Detect which cell encompasses the target text, then output its [x, y] center coordinate. 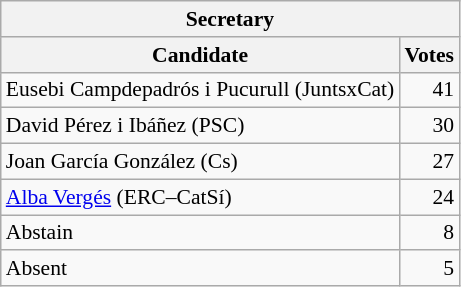
27 [429, 162]
Abstain [200, 233]
Joan García González (Cs) [200, 162]
Alba Vergés (ERC–CatSí) [200, 197]
8 [429, 233]
David Pérez i Ibáñez (PSC) [200, 126]
5 [429, 269]
30 [429, 126]
Absent [200, 269]
Votes [429, 55]
Secretary [230, 19]
Candidate [200, 55]
24 [429, 197]
41 [429, 90]
Eusebi Campdepadrós i Pucurull (JuntsxCat) [200, 90]
